Provide the (x, y) coordinate of the cell's center where the given text is located.  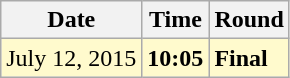
July 12, 2015 (72, 58)
Time (176, 20)
Round (249, 20)
Date (72, 20)
Final (249, 58)
10:05 (176, 58)
